Detect which cell encompasses the target text, then output its (x, y) center coordinate. 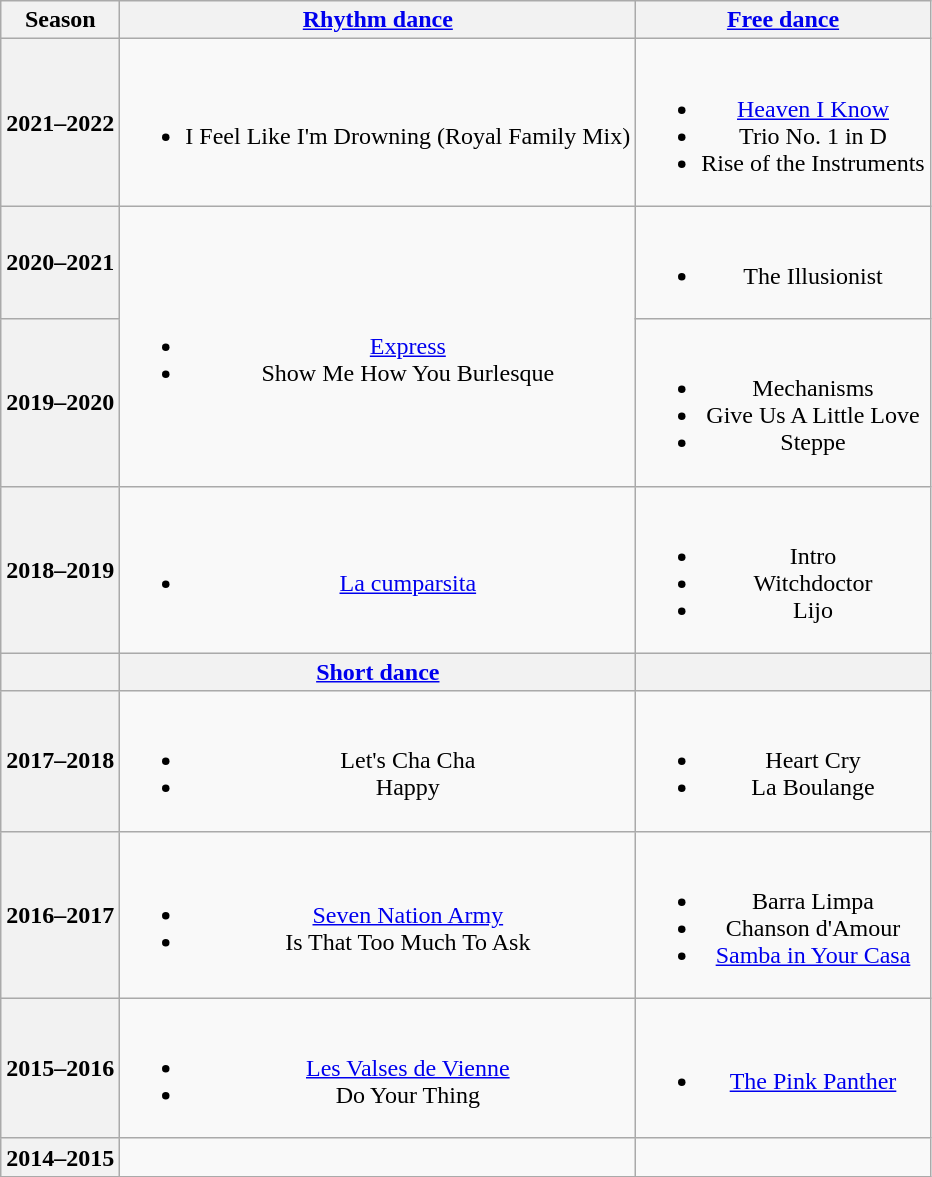
Heaven I Know Trio No. 1 in D Rise of the Instruments (783, 122)
Barra Limpa Chanson d'Amour Samba in Your Casa (783, 914)
I Feel Like I'm Drowning (Royal Family Mix) (378, 122)
Rhythm dance (378, 20)
Let's Cha Cha Happy (378, 761)
The Illusionist (783, 262)
Free dance (783, 20)
La cumparsita (378, 570)
Express Show Me How You Burlesque (378, 346)
2017–2018 (60, 761)
2015–2016 (60, 1068)
2020–2021 (60, 262)
Seven Nation Army Is That Too Much To Ask (378, 914)
Short dance (378, 672)
Heart Cry La Boulange (783, 761)
2019–2020 (60, 402)
Season (60, 20)
2016–2017 (60, 914)
2014–2015 (60, 1157)
2021–2022 (60, 122)
Intro Witchdoctor Lijo (783, 570)
Mechanisms Give Us A Little Love Steppe (783, 402)
2018–2019 (60, 570)
The Pink Panther (783, 1068)
Les Valses de Vienne Do Your Thing (378, 1068)
